From the cell containing the given text, extract its center point as [x, y] coordinate. 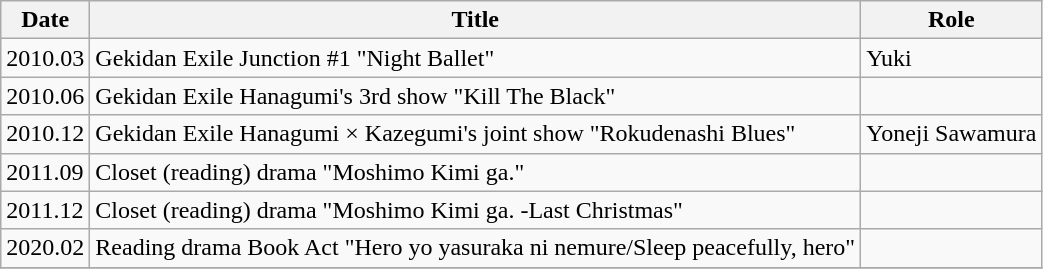
Title [476, 20]
Closet (reading) drama "Moshimo Kimi ga." [476, 172]
Closet (reading) drama "Moshimo Kimi ga. -Last Christmas" [476, 210]
2010.03 [46, 58]
2020.02 [46, 248]
Role [952, 20]
2010.12 [46, 134]
Gekidan Exile Hanagumi × Kazegumi's joint show "Rokudenashi Blues" [476, 134]
2011.12 [46, 210]
Gekidan Exile Junction #1 "Night Ballet" [476, 58]
Reading drama Book Act "Hero yo yasuraka ni nemure/Sleep peacefully, hero" [476, 248]
Yuki [952, 58]
2011.09 [46, 172]
2010.06 [46, 96]
Gekidan Exile Hanagumi's 3rd show "Kill The Black" [476, 96]
Date [46, 20]
Yoneji Sawamura [952, 134]
